Output the [x, y] coordinate of the center of the cell containing the given text.  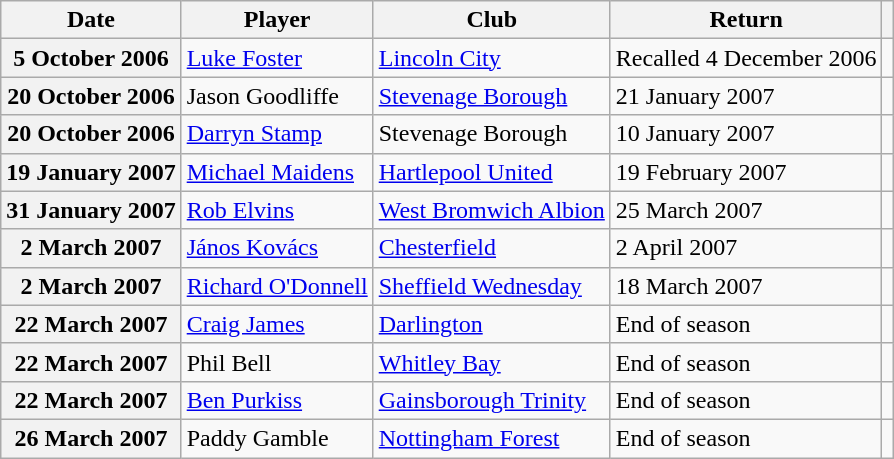
5 October 2006 [91, 58]
Luke Foster [277, 58]
2 April 2007 [746, 248]
Ben Purkiss [277, 400]
Gainsborough Trinity [492, 400]
Lincoln City [492, 58]
Whitley Bay [492, 362]
János Kovács [277, 248]
Michael Maidens [277, 172]
26 March 2007 [91, 438]
Chesterfield [492, 248]
Club [492, 20]
Hartlepool United [492, 172]
Craig James [277, 324]
18 March 2007 [746, 286]
19 January 2007 [91, 172]
Darlington [492, 324]
19 February 2007 [746, 172]
Recalled 4 December 2006 [746, 58]
West Bromwich Albion [492, 210]
Paddy Gamble [277, 438]
25 March 2007 [746, 210]
10 January 2007 [746, 134]
Richard O'Donnell [277, 286]
Nottingham Forest [492, 438]
Jason Goodliffe [277, 96]
Player [277, 20]
Rob Elvins [277, 210]
31 January 2007 [91, 210]
Date [91, 20]
Sheffield Wednesday [492, 286]
Return [746, 20]
21 January 2007 [746, 96]
Phil Bell [277, 362]
Darryn Stamp [277, 134]
